Locate the cell with the specified text and output its [x, y] center coordinate. 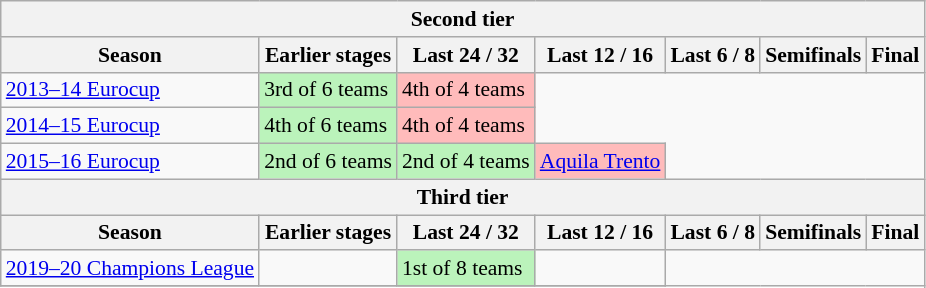
Third tier [463, 197]
Aquila Trento [600, 162]
2nd of 6 teams [328, 162]
4th of 6 teams [328, 126]
2014–15 Eurocup [130, 126]
2013–14 Eurocup [130, 90]
2nd of 4 teams [466, 162]
3rd of 6 teams [328, 90]
2015–16 Eurocup [130, 162]
2019–20 Champions League [130, 269]
1st of 8 teams [466, 269]
Second tier [463, 19]
